Search for the cell housing the specified text and yield its [x, y] center coordinate. 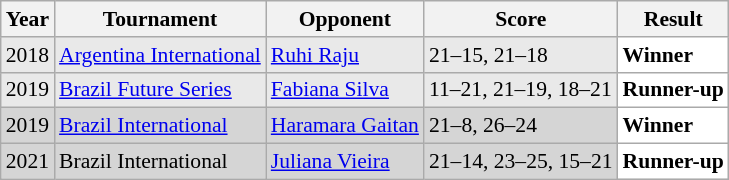
21–15, 21–18 [521, 55]
Fabiana Silva [345, 90]
Year [28, 19]
Argentina International [160, 55]
11–21, 21–19, 18–21 [521, 90]
Result [674, 19]
Brazil Future Series [160, 90]
2018 [28, 55]
21–14, 23–25, 15–21 [521, 162]
2021 [28, 162]
Score [521, 19]
Haramara Gaitan [345, 126]
Juliana Vieira [345, 162]
Ruhi Raju [345, 55]
Tournament [160, 19]
21–8, 26–24 [521, 126]
Opponent [345, 19]
